Determine the (X, Y) coordinate at the center of the cell enclosing the given text.  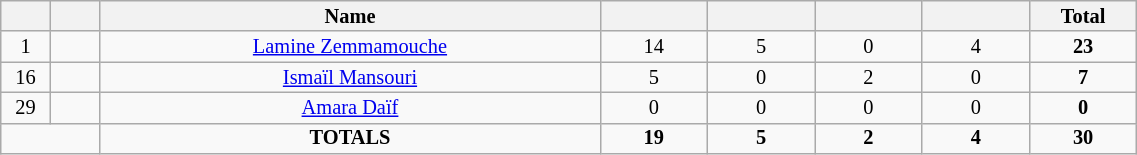
Amara Daïf (350, 108)
29 (26, 108)
30 (1082, 138)
16 (26, 78)
7 (1082, 78)
Total (1082, 16)
Lamine Zemmamouche (350, 46)
TOTALS (350, 138)
Ismaïl Mansouri (350, 78)
1 (26, 46)
23 (1082, 46)
14 (654, 46)
19 (654, 138)
Name (350, 16)
